Identify which cell holds the provided text, then report its [x, y] central coordinate. 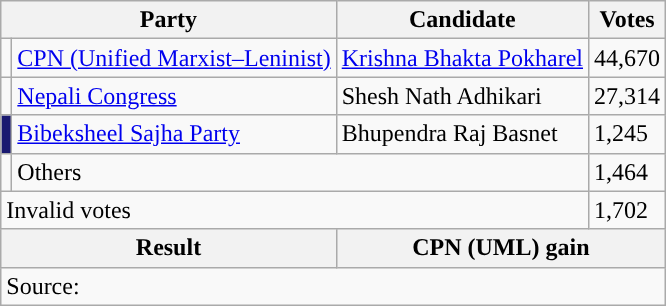
Votes [628, 20]
CPN (Unified Marxist–Leninist) [174, 58]
Result [168, 248]
Nepali Congress [174, 96]
1,702 [628, 210]
Shesh Nath Adhikari [462, 96]
44,670 [628, 58]
CPN (UML) gain [500, 248]
Source: [334, 286]
Bibeksheel Sajha Party [174, 134]
Candidate [462, 20]
Invalid votes [295, 210]
Others [300, 172]
1,245 [628, 134]
27,314 [628, 96]
Bhupendra Raj Basnet [462, 134]
1,464 [628, 172]
Krishna Bhakta Pokharel [462, 58]
Party [168, 20]
